Search for the cell housing the specified text and yield its (x, y) center coordinate. 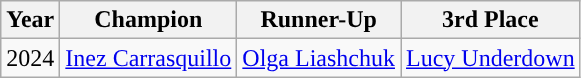
Olga Liashchuk (319, 58)
Runner-Up (319, 20)
Lucy Underdown (490, 58)
Year (30, 20)
3rd Place (490, 20)
Inez Carrasquillo (148, 58)
2024 (30, 58)
Champion (148, 20)
